Determine the [x, y] coordinate at the center of the cell enclosing the given text.  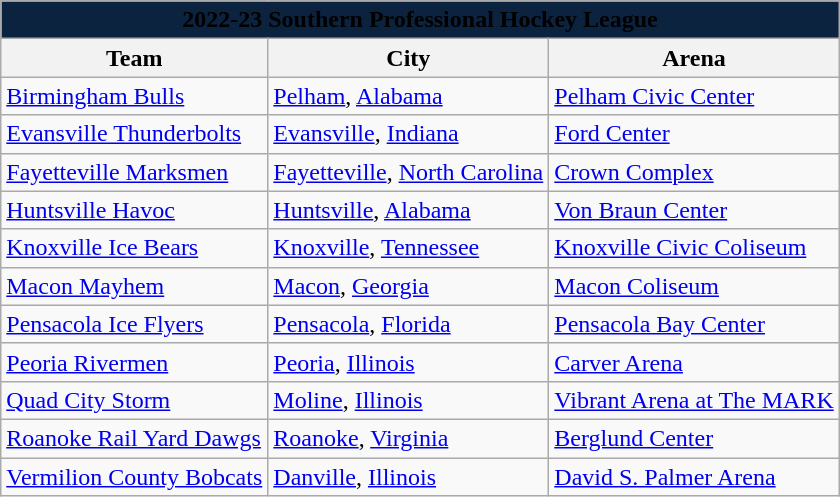
Crown Complex [694, 172]
David S. Palmer Arena [694, 477]
Huntsville Havoc [134, 210]
City [408, 58]
Pensacola Bay Center [694, 324]
Fayetteville Marksmen [134, 172]
Birmingham Bulls [134, 96]
Knoxville Civic Coliseum [694, 248]
Knoxville, Tennessee [408, 248]
Fayetteville, North Carolina [408, 172]
Roanoke Rail Yard Dawgs [134, 438]
Peoria, Illinois [408, 362]
Evansville Thunderbolts [134, 134]
Ford Center [694, 134]
Macon Mayhem [134, 286]
Knoxville Ice Bears [134, 248]
2022-23 Southern Professional Hockey League [420, 20]
Danville, Illinois [408, 477]
Arena [694, 58]
Pelham, Alabama [408, 96]
Pelham Civic Center [694, 96]
Von Braun Center [694, 210]
Vibrant Arena at The MARK [694, 400]
Pensacola Ice Flyers [134, 324]
Macon, Georgia [408, 286]
Vermilion County Bobcats [134, 477]
Roanoke, Virginia [408, 438]
Macon Coliseum [694, 286]
Berglund Center [694, 438]
Quad City Storm [134, 400]
Huntsville, Alabama [408, 210]
Pensacola, Florida [408, 324]
Team [134, 58]
Carver Arena [694, 362]
Moline, Illinois [408, 400]
Evansville, Indiana [408, 134]
Peoria Rivermen [134, 362]
